Return (X, Y) of the center of cell containing provided text 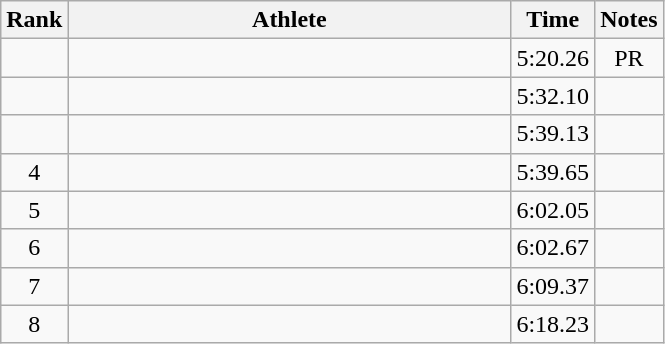
PR (629, 58)
6:02.05 (553, 210)
6 (34, 248)
Time (553, 20)
6:09.37 (553, 286)
Notes (629, 20)
Athlete (290, 20)
4 (34, 172)
Rank (34, 20)
5 (34, 210)
5:32.10 (553, 96)
5:39.13 (553, 134)
6:18.23 (553, 324)
8 (34, 324)
7 (34, 286)
6:02.67 (553, 248)
5:39.65 (553, 172)
5:20.26 (553, 58)
